Determine the (x, y) coordinate at the center of the cell enclosing the given text.  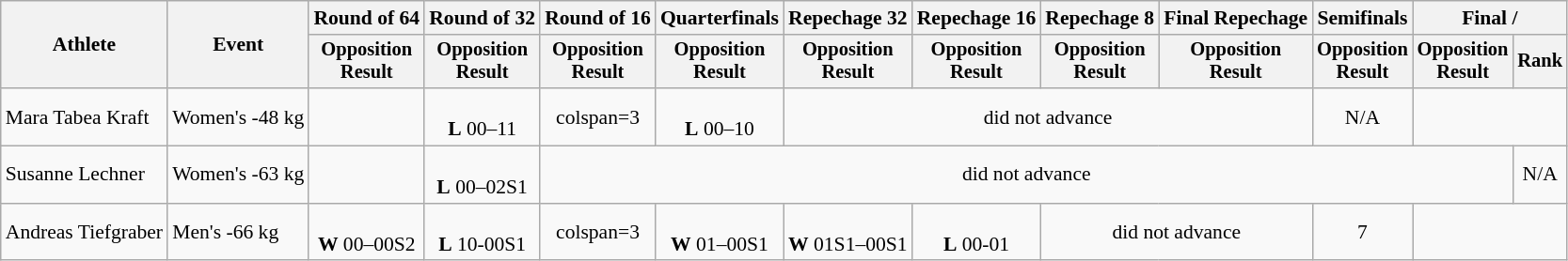
Repechage 32 (848, 18)
L 00–02S1 (482, 175)
Men's -66 kg (238, 233)
L 10-00S1 (482, 233)
W 00–00S2 (367, 233)
Repechage 8 (1100, 18)
Athlete (85, 45)
Women's -48 kg (238, 116)
Susanne Lechner (85, 175)
W 01S1–00S1 (848, 233)
Quarterfinals (720, 18)
Final Repechage (1236, 18)
L 00-01 (976, 233)
Round of 32 (482, 18)
Round of 16 (598, 18)
Final / (1490, 18)
Rank (1540, 62)
Women's -63 kg (238, 175)
W 01–00S1 (720, 233)
L 00–10 (720, 116)
Mara Tabea Kraft (85, 116)
Event (238, 45)
Semifinals (1362, 18)
Repechage 16 (976, 18)
L 00–11 (482, 116)
7 (1362, 233)
Round of 64 (367, 18)
Andreas Tiefgraber (85, 233)
